From the cell containing the given text, extract its center point as [X, Y] coordinate. 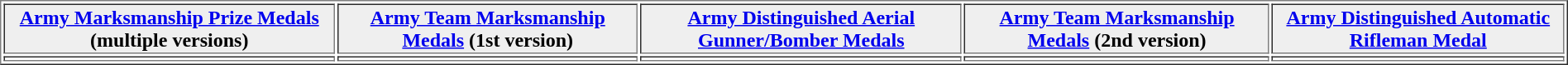
Army Marksmanship Prize Medals (multiple versions) [169, 28]
Army Team Marksmanship Medals (1st version) [488, 28]
Army Team Marksmanship Medals (2nd version) [1116, 28]
Army Distinguished Automatic Rifleman Medal [1417, 28]
Army Distinguished Aerial Gunner/Bomber Medals [801, 28]
